Determine the [x, y] coordinate at the center of the cell enclosing the given text.  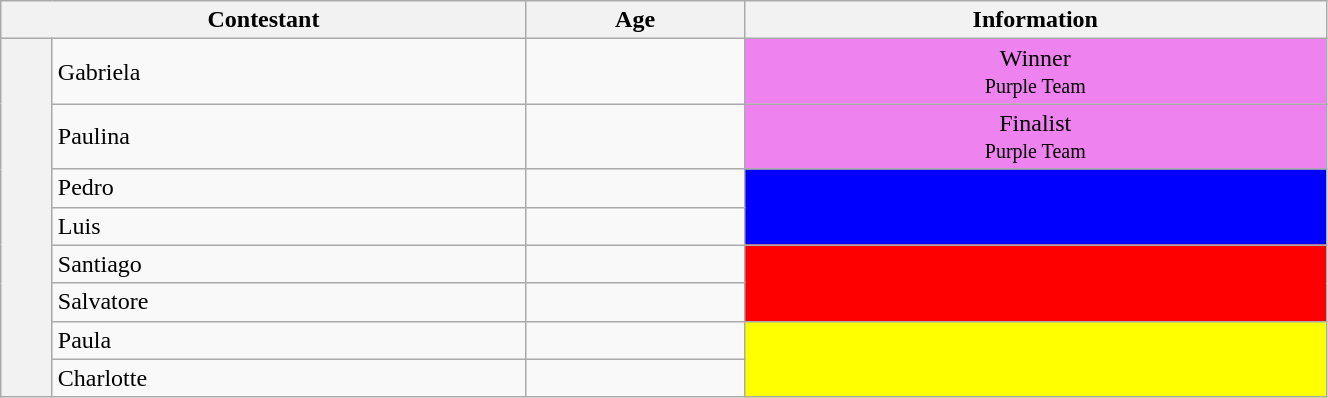
Luis [289, 226]
Paula [289, 340]
FinalistPurple Team [1035, 136]
WinnerPurple Team [1035, 72]
Santiago [289, 264]
Pedro [289, 188]
Information [1035, 20]
Contestant [264, 20]
Gabriela [289, 72]
Charlotte [289, 378]
Age [635, 20]
Salvatore [289, 302]
Paulina [289, 136]
